Extract the [x, y] coordinate from the center of the cell holding the provided text.  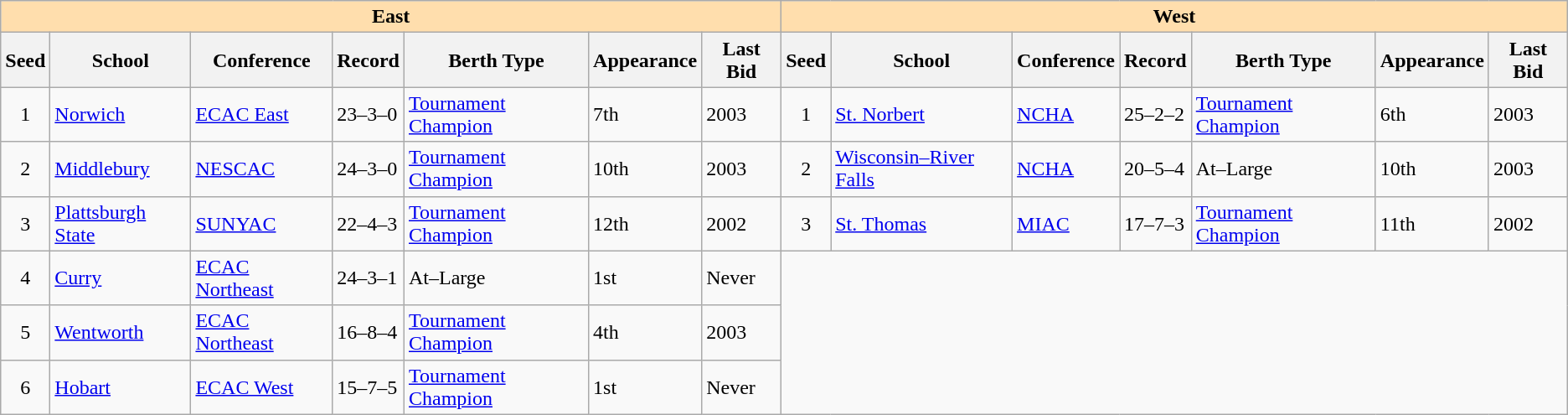
Wentworth [121, 332]
SUNYAC [261, 223]
NESCAC [261, 169]
24–3–1 [369, 278]
Plattsburgh State [121, 223]
11th [1432, 223]
15–7–5 [369, 387]
16–8–4 [369, 332]
4 [25, 278]
St. Thomas [921, 223]
5 [25, 332]
Curry [121, 278]
Wisconsin–River Falls [921, 169]
East [391, 17]
ECAC East [261, 114]
20–5–4 [1155, 169]
25–2–2 [1155, 114]
MIAC [1066, 223]
Norwich [121, 114]
22–4–3 [369, 223]
Middlebury [121, 169]
24–3–0 [369, 169]
6 [25, 387]
17–7–3 [1155, 223]
6th [1432, 114]
7th [645, 114]
West [1174, 17]
23–3–0 [369, 114]
ECAC West [261, 387]
St. Norbert [921, 114]
Hobart [121, 387]
4th [645, 332]
12th [645, 223]
